For the text-containing cell, return its midpoint in (x, y) coordinate format. 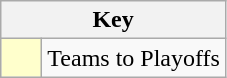
Key (114, 20)
Teams to Playoffs (134, 58)
